Detect which cell encompasses the target text, then output its [X, Y] center coordinate. 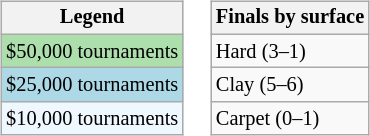
Finals by surface [290, 18]
Hard (3–1) [290, 51]
Clay (5–6) [290, 85]
$25,000 tournaments [92, 85]
$50,000 tournaments [92, 51]
Legend [92, 18]
$10,000 tournaments [92, 119]
Carpet (0–1) [290, 119]
